Scan for the cell matching the given text and deliver its (X, Y) coordinate at center. 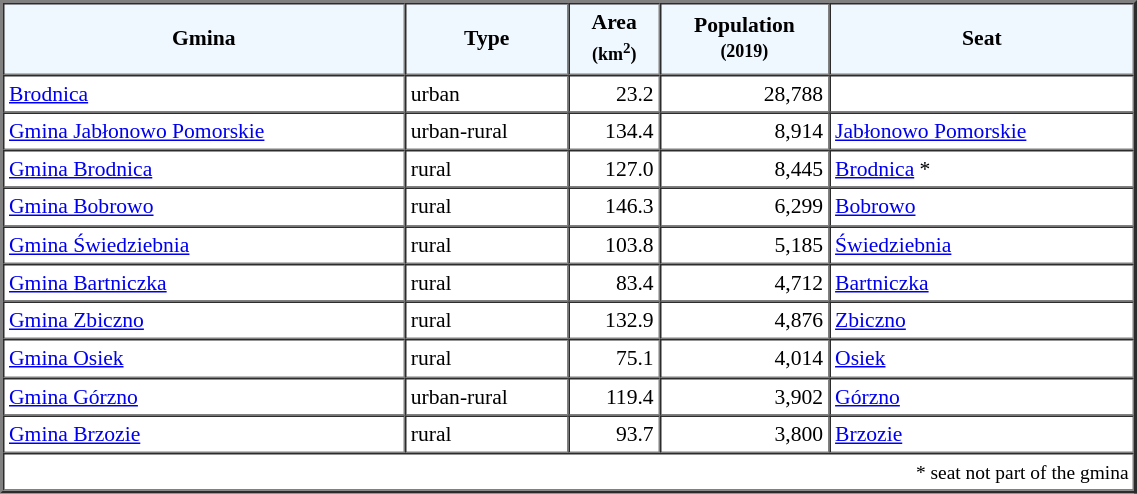
4,014 (744, 359)
Seat (982, 38)
Górzno (982, 396)
Jabłonowo Pomorskie (982, 131)
83.4 (614, 283)
Bobrowo (982, 207)
Brodnica * (982, 169)
Osiek (982, 359)
127.0 (614, 169)
4,712 (744, 283)
Gmina Brzozie (204, 434)
Gmina Brodnica (204, 169)
3,800 (744, 434)
Gmina Zbiczno (204, 321)
6,299 (744, 207)
Population(2019) (744, 38)
3,902 (744, 396)
5,185 (744, 245)
103.8 (614, 245)
8,914 (744, 131)
Gmina (204, 38)
134.4 (614, 131)
Gmina Górzno (204, 396)
Gmina Osiek (204, 359)
119.4 (614, 396)
28,788 (744, 93)
8,445 (744, 169)
Bartniczka (982, 283)
146.3 (614, 207)
75.1 (614, 359)
93.7 (614, 434)
Zbiczno (982, 321)
132.9 (614, 321)
Brzozie (982, 434)
Area(km2) (614, 38)
* seat not part of the gmina (569, 472)
Świedziebnia (982, 245)
23.2 (614, 93)
urban (487, 93)
Gmina Bartniczka (204, 283)
Gmina Bobrowo (204, 207)
Type (487, 38)
Gmina Jabłonowo Pomorskie (204, 131)
Gmina Świedziebnia (204, 245)
4,876 (744, 321)
Brodnica (204, 93)
